Determine the [x, y] coordinate at the center of the cell enclosing the given text.  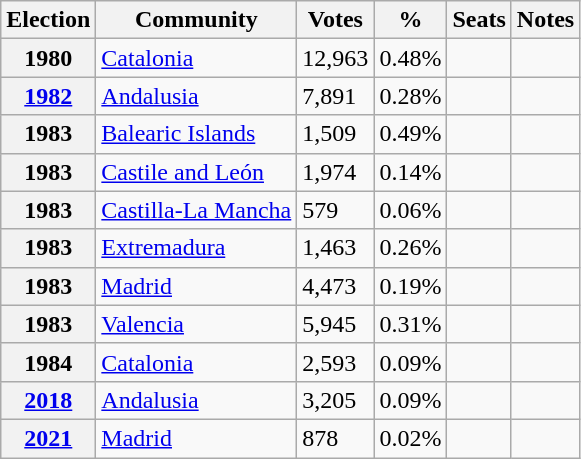
% [410, 20]
0.31% [410, 324]
Extremadura [196, 248]
579 [336, 210]
0.19% [410, 286]
1,974 [336, 172]
4,473 [336, 286]
1984 [48, 362]
Votes [336, 20]
1982 [48, 96]
1,463 [336, 248]
Balearic Islands [196, 134]
0.14% [410, 172]
0.02% [410, 438]
5,945 [336, 324]
Seats [479, 20]
3,205 [336, 400]
Election [48, 20]
Castile and León [196, 172]
Castilla-La Mancha [196, 210]
0.26% [410, 248]
Notes [545, 20]
0.49% [410, 134]
0.28% [410, 96]
Community [196, 20]
0.06% [410, 210]
Valencia [196, 324]
1980 [48, 58]
2021 [48, 438]
12,963 [336, 58]
7,891 [336, 96]
2,593 [336, 362]
2018 [48, 400]
878 [336, 438]
0.48% [410, 58]
1,509 [336, 134]
